Extract the (X, Y) coordinate from the center of the cell holding the provided text.  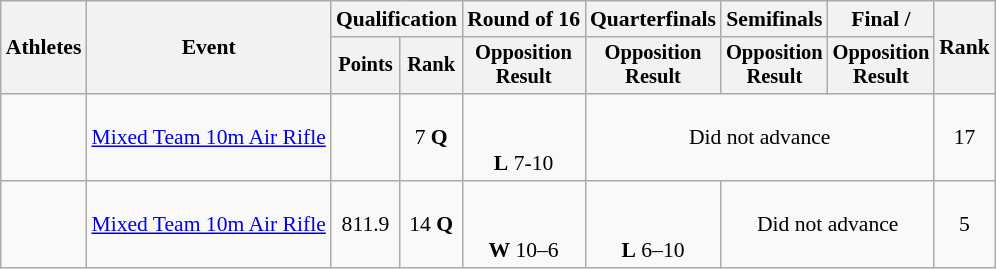
Final / (882, 19)
Event (208, 48)
Qualification (396, 19)
7 Q (431, 138)
L 6–10 (653, 224)
L 7-10 (524, 138)
14 Q (431, 224)
Semifinals (774, 19)
Round of 16 (524, 19)
5 (964, 224)
17 (964, 138)
Points (366, 66)
W 10–6 (524, 224)
Athletes (44, 48)
Quarterfinals (653, 19)
811.9 (366, 224)
